Return the [x, y] coordinate for the center point of the cell that contains the specified text.  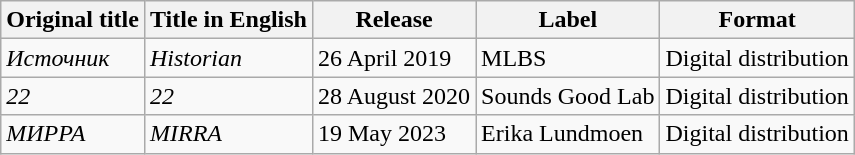
Format [757, 20]
МИРРА [73, 134]
Sounds Good Lab [568, 96]
Release [394, 20]
Label [568, 20]
26 April 2019 [394, 58]
28 August 2020 [394, 96]
MLBS [568, 58]
Original title [73, 20]
19 May 2023 [394, 134]
Источник [73, 58]
Erika Lundmoen [568, 134]
Historian [228, 58]
Title in English [228, 20]
MIRRA [228, 134]
